From the cell containing the given text, extract its center point as [x, y] coordinate. 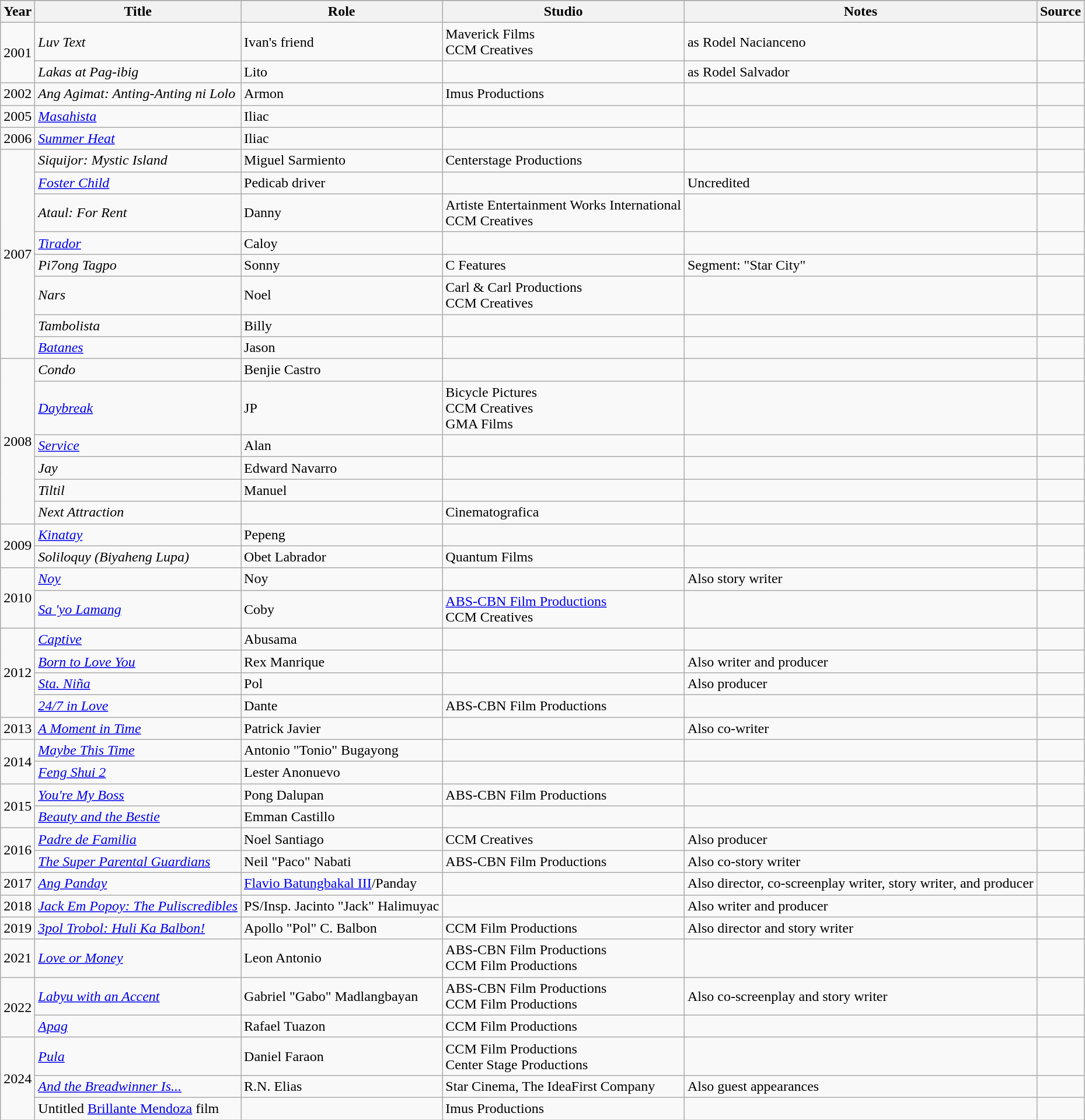
Condo [138, 370]
CCM Film Productions Center Stage Productions [564, 1056]
Also co-screenplay and story writer [860, 996]
Born to Love You [138, 661]
Role [342, 12]
Ataul: For Rent [138, 212]
Gabriel "Gabo" Madlangbayan [342, 996]
Also guest appearances [860, 1086]
Pula [138, 1056]
CCM Creatives [564, 839]
Carl & Carl ProductionsCCM Creatives [564, 295]
24/7 in Love [138, 706]
Next Attraction [138, 512]
Summer Heat [138, 138]
Apag [138, 1026]
PS/Insp. Jacinto "Jack" Halimuyac [342, 906]
Jason [342, 348]
Rex Manrique [342, 661]
Year [18, 12]
Jack Em Popoy: The Puliscredibles [138, 906]
Obet Labrador [342, 557]
Pong Dalupan [342, 795]
Patrick Javier [342, 728]
as Rodel Salvador [860, 72]
Sonny [342, 265]
Daniel Faraon [342, 1056]
Benjie Castro [342, 370]
Artiste Entertainment Works InternationalCCM Creatives [564, 212]
Jay [138, 468]
Masahista [138, 116]
Tambolista [138, 325]
2013 [18, 728]
Centerstage Productions [564, 161]
Kinatay [138, 535]
2015 [18, 806]
Ang Agimat: Anting-Anting ni Lolo [138, 94]
2016 [18, 850]
Lakas at Pag-ibig [138, 72]
JP [342, 408]
Love or Money [138, 958]
Antonio "Tonio" Bugayong [342, 751]
2021 [18, 958]
Bicycle PicturesCCM CreativesGMA Films [564, 408]
Batanes [138, 348]
And the Breadwinner Is... [138, 1086]
Pedicab driver [342, 183]
Labyu with an Accent [138, 996]
The Super Parental Guardians [138, 861]
Maybe This Time [138, 751]
Quantum Films [564, 557]
Untitled Brillante Mendoza film [138, 1108]
Pol [342, 683]
Segment: "Star City" [860, 265]
Emman Castillo [342, 817]
Daybreak [138, 408]
Luv Text [138, 42]
Sta. Niña [138, 683]
Leon Antonio [342, 958]
Pi7ong Tagpo [138, 265]
2005 [18, 116]
2019 [18, 928]
2012 [18, 672]
Siquijor: Mystic Island [138, 161]
2022 [18, 1007]
Tirador [138, 243]
Tiltil [138, 490]
Caloy [342, 243]
Manuel [342, 490]
Abusama [342, 639]
2009 [18, 546]
Neil "Paco" Nabati [342, 861]
Lito [342, 72]
C Features [564, 265]
You're My Boss [138, 795]
Feng Shui 2 [138, 773]
Ivan's friend [342, 42]
Also director, co-screenplay writer, story writer, and producer [860, 884]
Rafael Tuazon [342, 1026]
2008 [18, 441]
2002 [18, 94]
Star Cinema, The IdeaFirst Company [564, 1086]
Noel [342, 295]
Flavio Batungbakal III/Panday [342, 884]
2007 [18, 254]
2017 [18, 884]
Dante [342, 706]
Also co-writer [860, 728]
Service [138, 446]
2024 [18, 1079]
Nars [138, 295]
Maverick FilmsCCM Creatives [564, 42]
Apollo "Pol" C. Balbon [342, 928]
Notes [860, 12]
Title [138, 12]
Alan [342, 446]
Uncredited [860, 183]
ABS-CBN Film ProductionsCCM Creatives [564, 609]
2014 [18, 762]
Armon [342, 94]
Lester Anonuevo [342, 773]
2006 [18, 138]
Pepeng [342, 535]
A Moment in Time [138, 728]
Captive [138, 639]
Edward Navarro [342, 468]
Beauty and the Bestie [138, 817]
Sa 'yo Lamang [138, 609]
Ang Panday [138, 884]
Foster Child [138, 183]
Soliloquy (Biyaheng Lupa) [138, 557]
Noel Santiago [342, 839]
Miguel Sarmiento [342, 161]
2010 [18, 598]
Billy [342, 325]
Source [1060, 12]
2001 [18, 53]
Also story writer [860, 579]
R.N. Elias [342, 1086]
Studio [564, 12]
Also director and story writer [860, 928]
2018 [18, 906]
Padre de Familia [138, 839]
Cinematografica [564, 512]
Coby [342, 609]
Danny [342, 212]
as Rodel Nacianceno [860, 42]
3pol Trobol: Huli Ka Balbon! [138, 928]
Also co-story writer [860, 861]
